Search for the cell housing the specified text and yield its (X, Y) center coordinate. 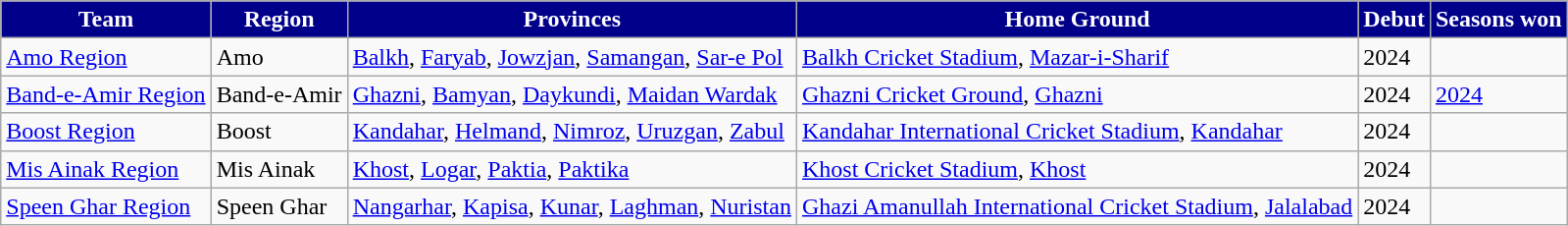
Balkh, Faryab, Jowzjan, Samangan, Sar-e Pol (572, 57)
Khost, Logar, Paktia, Paktika (572, 169)
Seasons won (1498, 20)
Kandahar, Helmand, Nimroz, Uruzgan, Zabul (572, 132)
Band-e-Amir (278, 94)
Debut (1394, 20)
Boost (278, 132)
Amo Region (106, 57)
Khost Cricket Stadium, Khost (1077, 169)
Speen Ghar (278, 206)
Team (106, 20)
Provinces (572, 20)
Kandahar International Cricket Stadium, Kandahar (1077, 132)
Mis Ainak (278, 169)
Mis Ainak Region (106, 169)
Amo (278, 57)
Ghazni, Bamyan, Daykundi, Maidan Wardak (572, 94)
Nangarhar, Kapisa, Kunar, Laghman, Nuristan (572, 206)
Region (278, 20)
Boost Region (106, 132)
Ghazi Amanullah International Cricket Stadium, Jalalabad (1077, 206)
Balkh Cricket Stadium, Mazar-i-Sharif (1077, 57)
Band-e-Amir Region (106, 94)
Speen Ghar Region (106, 206)
Ghazni Cricket Ground, Ghazni (1077, 94)
Home Ground (1077, 20)
